Determine the (x, y) coordinate at the center of the cell enclosing the given text.  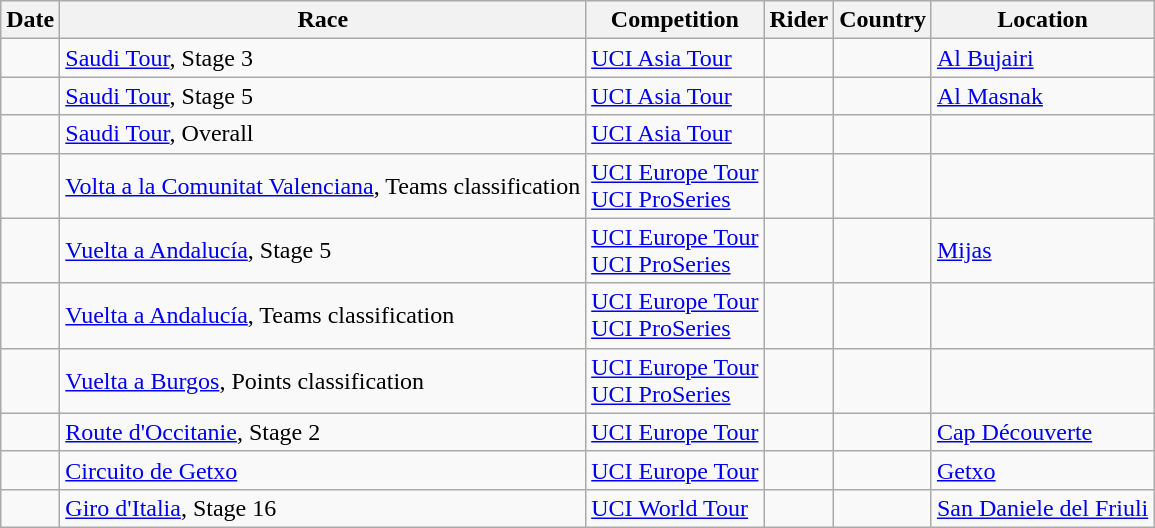
Route d'Occitanie, Stage 2 (323, 432)
Vuelta a Andalucía, Teams classification (323, 316)
Location (1042, 20)
Getxo (1042, 470)
Saudi Tour, Stage 5 (323, 96)
UCI World Tour (675, 508)
Al Bujairi (1042, 58)
Date (30, 20)
Saudi Tour, Overall (323, 134)
San Daniele del Friuli (1042, 508)
Circuito de Getxo (323, 470)
Rider (799, 20)
Mijas (1042, 250)
Saudi Tour, Stage 3 (323, 58)
Volta a la Comunitat Valenciana, Teams classification (323, 186)
Competition (675, 20)
Al Masnak (1042, 96)
Country (883, 20)
Race (323, 20)
Vuelta a Andalucía, Stage 5 (323, 250)
Cap Découverte (1042, 432)
Giro d'Italia, Stage 16 (323, 508)
Vuelta a Burgos, Points classification (323, 380)
